From the cell containing the given text, extract its center point as (X, Y) coordinate. 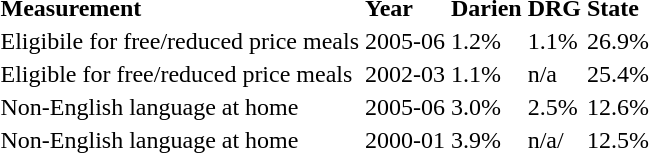
1.2% (486, 41)
3.0% (486, 107)
2.5% (554, 107)
2002-03 (406, 74)
n/a (554, 74)
